Provide the (X, Y) coordinate of the cell's center where the given text is located.  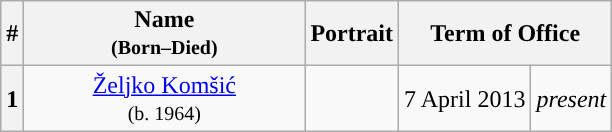
Term of Office (506, 34)
Željko Komšić(b. 1964) (164, 98)
1 (12, 98)
7 April 2013 (465, 98)
present (572, 98)
Name(Born–Died) (164, 34)
# (12, 34)
Portrait (352, 34)
